Output the (X, Y) coordinate of the center of the cell containing the given text.  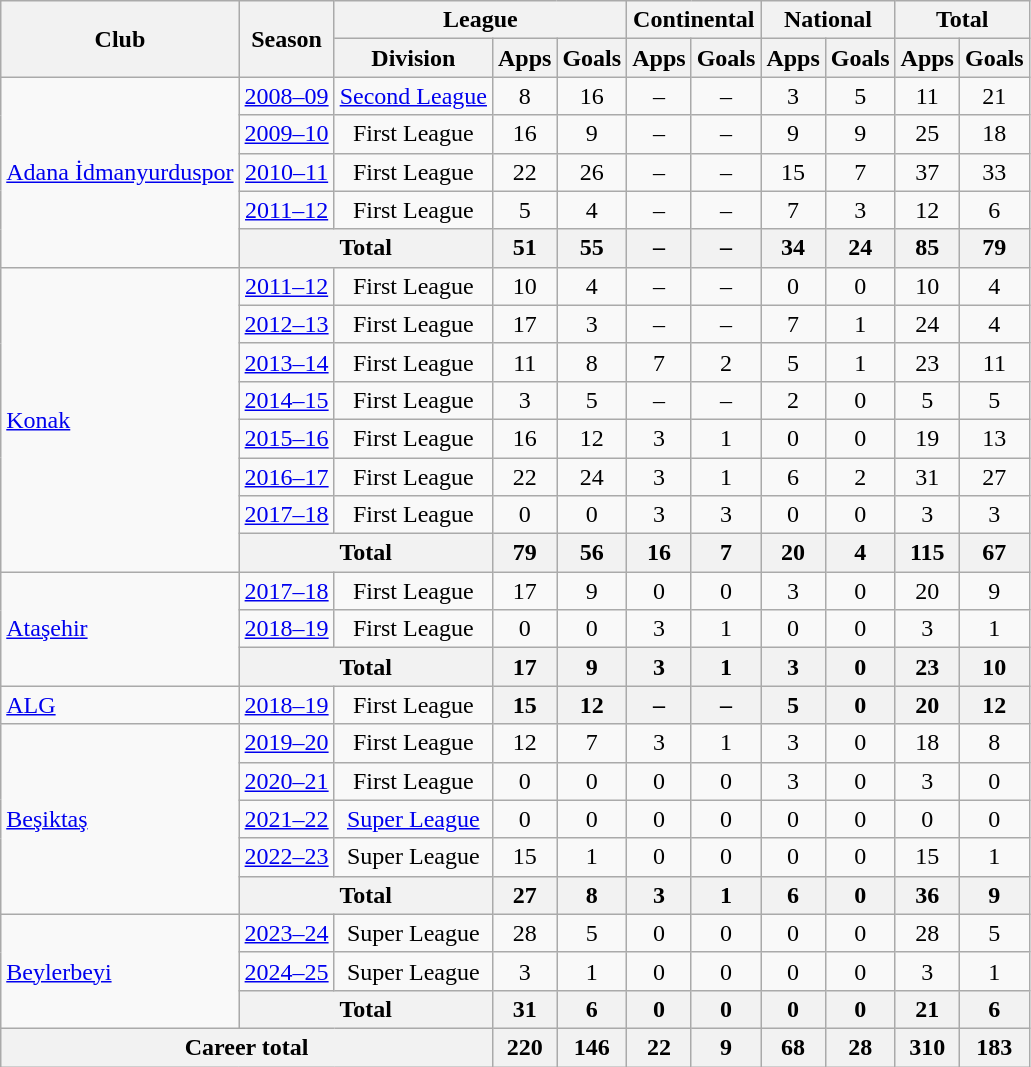
ALG (120, 705)
2009–10 (286, 134)
55 (592, 248)
2015–16 (286, 438)
68 (793, 1047)
Adana İdmanyurduspor (120, 172)
146 (592, 1047)
League (480, 20)
2016–17 (286, 477)
Konak (120, 419)
85 (927, 248)
13 (994, 438)
Division (413, 58)
33 (994, 172)
Season (286, 39)
2024–25 (286, 971)
2019–20 (286, 743)
2010–11 (286, 172)
2012–13 (286, 324)
Beşiktaş (120, 819)
Career total (247, 1047)
2021–22 (286, 819)
37 (927, 172)
220 (524, 1047)
2014–15 (286, 400)
2022–23 (286, 857)
183 (994, 1047)
56 (592, 553)
Beylerbeyi (120, 971)
Second League (413, 96)
34 (793, 248)
Continental (694, 20)
19 (927, 438)
2008–09 (286, 96)
310 (927, 1047)
National (828, 20)
51 (524, 248)
26 (592, 172)
2020–21 (286, 781)
36 (927, 895)
2013–14 (286, 362)
Club (120, 39)
25 (927, 134)
Ataşehir (120, 629)
2023–24 (286, 933)
67 (994, 553)
115 (927, 553)
